From the cell containing the given text, extract its center point as (X, Y) coordinate. 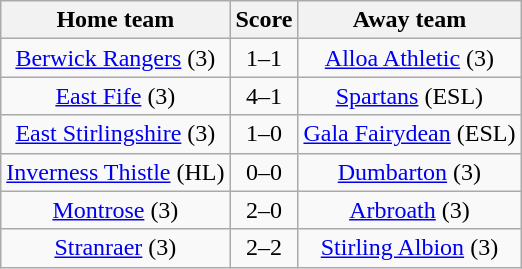
Dumbarton (3) (410, 172)
Stranraer (3) (116, 248)
Score (264, 20)
1–0 (264, 134)
Home team (116, 20)
East Stirlingshire (3) (116, 134)
2–2 (264, 248)
Arbroath (3) (410, 210)
1–1 (264, 58)
East Fife (3) (116, 96)
Spartans (ESL) (410, 96)
Stirling Albion (3) (410, 248)
Alloa Athletic (3) (410, 58)
Away team (410, 20)
Inverness Thistle (HL) (116, 172)
Berwick Rangers (3) (116, 58)
Gala Fairydean (ESL) (410, 134)
2–0 (264, 210)
0–0 (264, 172)
4–1 (264, 96)
Montrose (3) (116, 210)
